For the text-containing cell, return its midpoint in [X, Y] coordinate format. 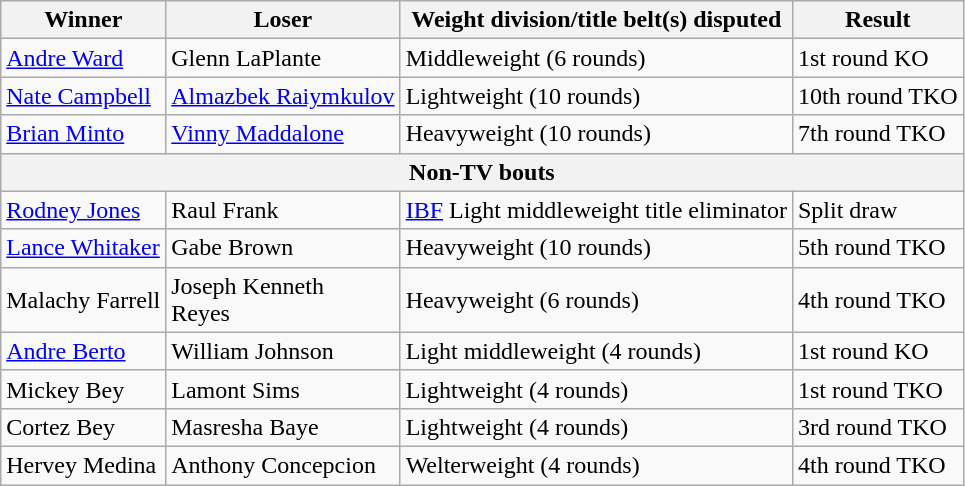
Lamont Sims [283, 389]
1st round TKO [878, 389]
Nate Campbell [84, 96]
3rd round TKO [878, 427]
Non-TV bouts [482, 172]
Lightweight (10 rounds) [596, 96]
Brian Minto [84, 134]
5th round TKO [878, 248]
Malachy Farrell [84, 300]
William Johnson [283, 351]
7th round TKO [878, 134]
Joseph KennethReyes [283, 300]
Raul Frank [283, 210]
Andre Berto [84, 351]
Masresha Baye [283, 427]
Cortez Bey [84, 427]
Almazbek Raiymkulov [283, 96]
Glenn LaPlante [283, 58]
Rodney Jones [84, 210]
Vinny Maddalone [283, 134]
Middleweight (6 rounds) [596, 58]
Anthony Concepcion [283, 465]
Heavyweight (6 rounds) [596, 300]
Weight division/title belt(s) disputed [596, 20]
10th round TKO [878, 96]
Welterweight (4 rounds) [596, 465]
Split draw [878, 210]
Loser [283, 20]
Hervey Medina [84, 465]
Mickey Bey [84, 389]
Winner [84, 20]
Result [878, 20]
Light middleweight (4 rounds) [596, 351]
Lance Whitaker [84, 248]
IBF Light middleweight title eliminator [596, 210]
Andre Ward [84, 58]
Gabe Brown [283, 248]
